Extract the (X, Y) coordinate from the center of the cell holding the provided text.  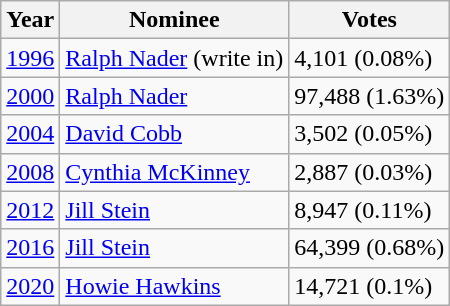
2016 (30, 248)
Cynthia McKinney (174, 172)
1996 (30, 58)
Votes (370, 20)
97,488 (1.63%) (370, 96)
4,101 (0.08%) (370, 58)
Ralph Nader (write in) (174, 58)
Ralph Nader (174, 96)
3,502 (0.05%) (370, 134)
2012 (30, 210)
14,721 (0.1%) (370, 286)
David Cobb (174, 134)
8,947 (0.11%) (370, 210)
Howie Hawkins (174, 286)
Year (30, 20)
2000 (30, 96)
Nominee (174, 20)
2008 (30, 172)
2,887 (0.03%) (370, 172)
64,399 (0.68%) (370, 248)
2020 (30, 286)
2004 (30, 134)
